Detect which cell encompasses the target text, then output its [x, y] center coordinate. 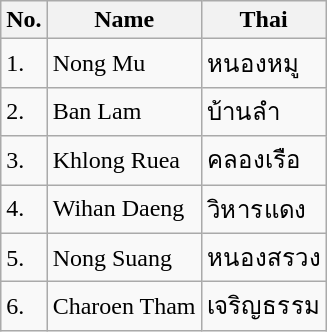
หนองหมู [264, 64]
Ban Lam [124, 112]
Nong Suang [124, 258]
Charoen Tham [124, 306]
คลองเรือ [264, 160]
4. [24, 208]
Nong Mu [124, 64]
5. [24, 258]
วิหารแดง [264, 208]
1. [24, 64]
Name [124, 20]
2. [24, 112]
6. [24, 306]
3. [24, 160]
Khlong Ruea [124, 160]
เจริญธรรม [264, 306]
บ้านลำ [264, 112]
Thai [264, 20]
Wihan Daeng [124, 208]
หนองสรวง [264, 258]
No. [24, 20]
